Identify which cell holds the provided text, then report its (x, y) central coordinate. 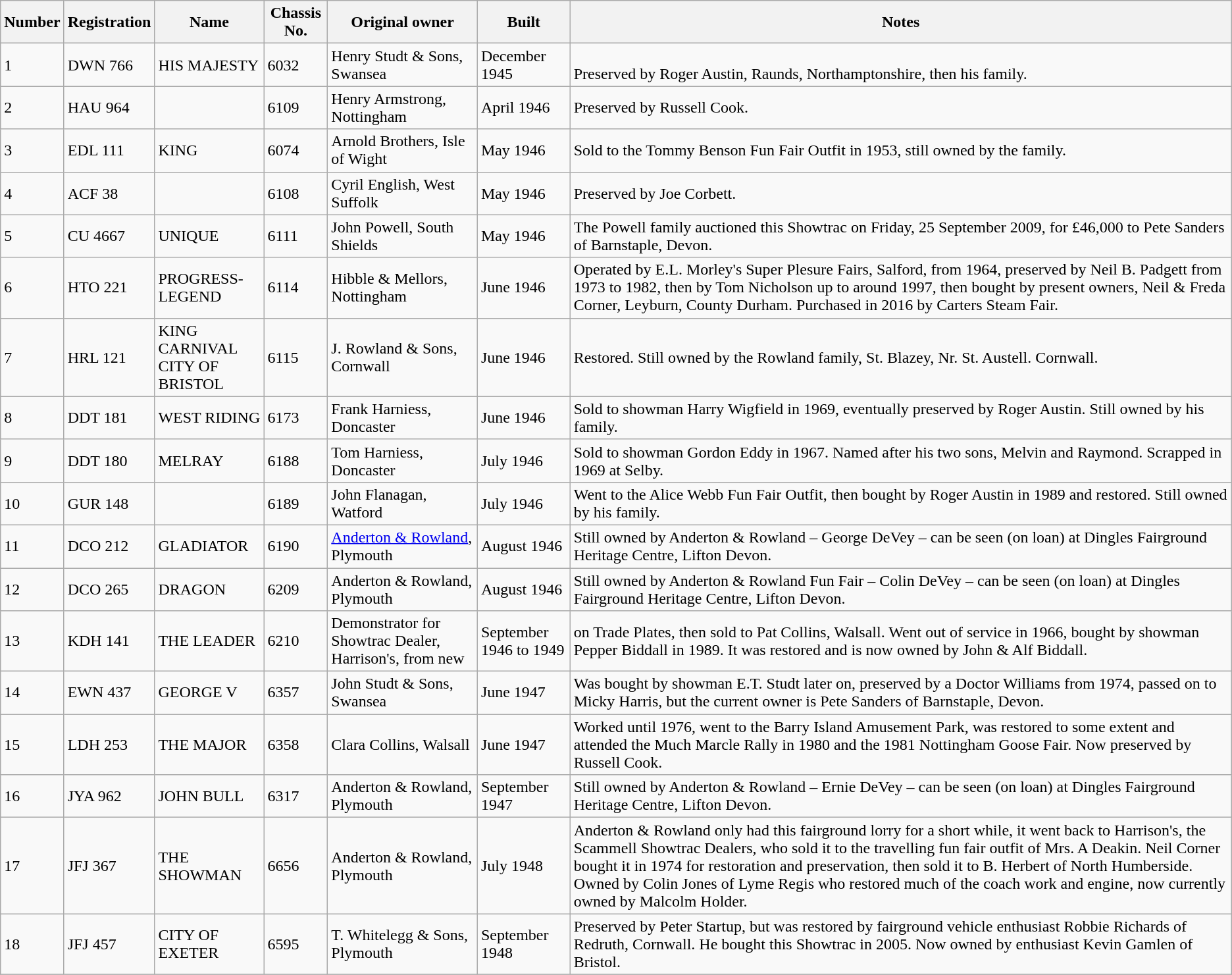
Still owned by Anderton & Rowland Fun Fair – Colin DeVey – can be seen (on loan) at Dingles Fairground Heritage Centre, Lifton Devon. (900, 589)
6595 (296, 944)
Name (209, 22)
Henry Armstrong, Nottingham (403, 108)
Henry Studt & Sons, Swansea (403, 65)
Sold to showman Harry Wigfield in 1969, eventually preserved by Roger Austin. Still owned by his family. (900, 417)
11 (32, 546)
Arnold Brothers, Isle of Wight (403, 150)
THE LEADER (209, 641)
DWN 766 (109, 65)
HIS MAJESTY (209, 65)
6190 (296, 546)
Hibble & Mellors, Nottingham (403, 288)
HTO 221 (109, 288)
December 1945 (524, 65)
John Powell, South Shields (403, 236)
6358 (296, 745)
Original owner (403, 22)
Preserved by Russell Cook. (900, 108)
9 (32, 461)
April 1946 (524, 108)
DDT 181 (109, 417)
John Flanagan, Watford (403, 503)
2 (32, 108)
4 (32, 194)
Demonstrator for Showtrac Dealer, Harrison's, from new (403, 641)
17 (32, 866)
September 1947 (524, 797)
6173 (296, 417)
GEORGE V (209, 693)
John Studt & Sons, Swansea (403, 693)
Still owned by Anderton & Rowland – Ernie DeVey – can be seen (on loan) at Dingles Fairground Heritage Centre, Lifton Devon. (900, 797)
6074 (296, 150)
16 (32, 797)
EDL 111 (109, 150)
Went to the Alice Webb Fun Fair Outfit, then bought by Roger Austin in 1989 and restored. Still owned by his family. (900, 503)
JFJ 367 (109, 866)
Tom Harniess, Doncaster (403, 461)
J. Rowland & Sons, Cornwall (403, 357)
DCO 265 (109, 589)
THE MAJOR (209, 745)
13 (32, 641)
GUR 148 (109, 503)
KDH 141 (109, 641)
KING CARNIVALCITY OF BRISTOL (209, 357)
KING (209, 150)
15 (32, 745)
September 1948 (524, 944)
CU 4667 (109, 236)
6114 (296, 288)
T. Whitelegg & Sons, Plymouth (403, 944)
Clara Collins, Walsall (403, 745)
Chassis No. (296, 22)
3 (32, 150)
GLADIATOR (209, 546)
6108 (296, 194)
Frank Harniess, Doncaster (403, 417)
6188 (296, 461)
LDH 253 (109, 745)
6109 (296, 108)
14 (32, 693)
July 1948 (524, 866)
6210 (296, 641)
Preserved by Joe Corbett. (900, 194)
Sold to the Tommy Benson Fun Fair Outfit in 1953, still owned by the family. (900, 150)
6189 (296, 503)
WEST RIDING (209, 417)
CITY OF EXETER (209, 944)
Registration (109, 22)
THE SHOWMAN (209, 866)
Sold to showman Gordon Eddy in 1967. Named after his two sons, Melvin and Raymond. Scrapped in 1969 at Selby. (900, 461)
5 (32, 236)
12 (32, 589)
JOHN BULL (209, 797)
Preserved by Roger Austin, Raunds, Northamptonshire, then his family. (900, 65)
Built (524, 22)
6357 (296, 693)
EWN 437 (109, 693)
Restored. Still owned by the Rowland family, St. Blazey, Nr. St. Austell. Cornwall. (900, 357)
6209 (296, 589)
Notes (900, 22)
DRAGON (209, 589)
1 (32, 65)
8 (32, 417)
6317 (296, 797)
Still owned by Anderton & Rowland – George DeVey – can be seen (on loan) at Dingles Fairground Heritage Centre, Lifton Devon. (900, 546)
10 (32, 503)
HAU 964 (109, 108)
DDT 180 (109, 461)
18 (32, 944)
Cyril English, West Suffolk (403, 194)
UNIQUE (209, 236)
6115 (296, 357)
6032 (296, 65)
September 1946 to 1949 (524, 641)
JFJ 457 (109, 944)
ACF 38 (109, 194)
6 (32, 288)
6111 (296, 236)
The Powell family auctioned this Showtrac on Friday, 25 September 2009, for £46,000 to Pete Sanders of Barnstaple, Devon. (900, 236)
Number (32, 22)
PROGRESS-LEGEND (209, 288)
6656 (296, 866)
HRL 121 (109, 357)
JYA 962 (109, 797)
DCO 212 (109, 546)
MELRAY (209, 461)
7 (32, 357)
